Scan for the cell matching the given text and deliver its (X, Y) coordinate at center. 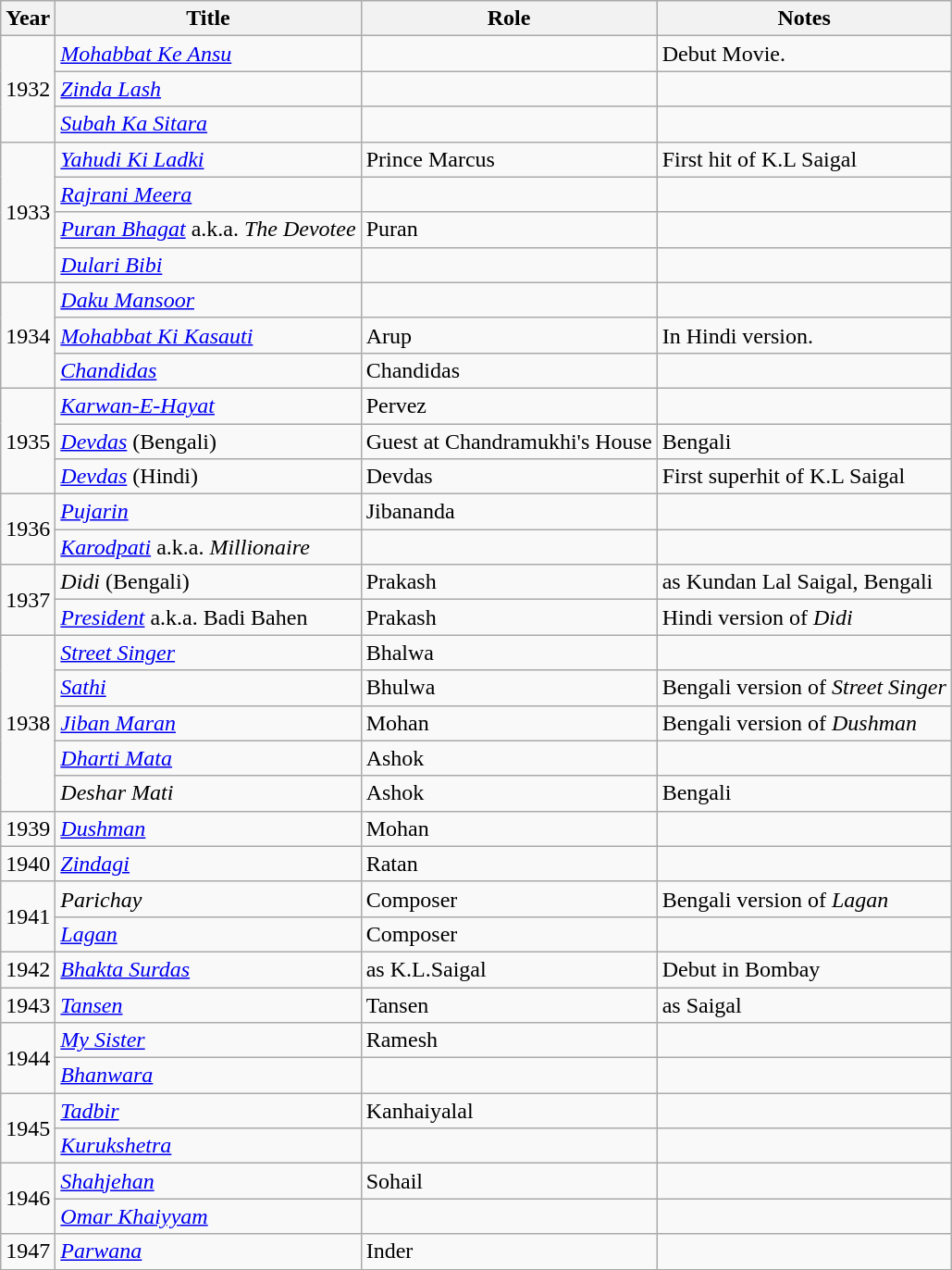
Debut Movie. (804, 54)
Dushman (208, 828)
1944 (28, 1058)
1940 (28, 864)
Devdas (Hindi) (208, 477)
Sohail (509, 1181)
Zindagi (208, 864)
First hit of K.L Saigal (804, 159)
Karwan-E-Hayat (208, 405)
Shahjehan (208, 1181)
1935 (28, 441)
Didi (Bengali) (208, 582)
Ratan (509, 864)
Devdas (509, 477)
First superhit of K.L Saigal (804, 477)
Bhulwa (509, 688)
Pervez (509, 405)
Jiban Maran (208, 723)
Deshar Mati (208, 793)
1934 (28, 335)
President a.k.a. Badi Bahen (208, 617)
Pujarin (208, 512)
Jibananda (509, 512)
My Sister (208, 1040)
Devdas (Bengali) (208, 442)
Omar Khaiyyam (208, 1216)
1938 (28, 723)
Bhakta Surdas (208, 969)
1946 (28, 1199)
Subah Ka Sitara (208, 124)
as K.L.Saigal (509, 969)
Arup (509, 335)
Bengali version of Lagan (804, 899)
as Saigal (804, 1004)
Mohabbat Ke Ansu (208, 54)
1947 (28, 1251)
1941 (28, 916)
Notes (804, 19)
Year (28, 19)
Hindi version of Didi (804, 617)
1945 (28, 1128)
Guest at Chandramukhi's House (509, 442)
Role (509, 19)
Daku Mansoor (208, 300)
Kanhaiyalal (509, 1111)
Ramesh (509, 1040)
1943 (28, 1004)
Bhalwa (509, 653)
Yahudi Ki Ladki (208, 159)
as Kundan Lal Saigal, Bengali (804, 582)
Puran (509, 230)
Dulari Bibi (208, 265)
Karodpati a.k.a. Millionaire (208, 547)
Puran Bhagat a.k.a. The Devotee (208, 230)
1939 (28, 828)
Prince Marcus (509, 159)
Mohabbat Ki Kasauti (208, 335)
Parichay (208, 899)
1937 (28, 600)
Lagan (208, 934)
Bhanwara (208, 1076)
Sathi (208, 688)
Bengali version of Dushman (804, 723)
Bengali version of Street Singer (804, 688)
In Hindi version. (804, 335)
Zinda Lash (208, 89)
Title (208, 19)
Dharti Mata (208, 758)
Tadbir (208, 1111)
1942 (28, 969)
1932 (28, 89)
1936 (28, 529)
Street Singer (208, 653)
Debut in Bombay (804, 969)
Rajrani Meera (208, 194)
Inder (509, 1251)
Kurukshetra (208, 1146)
Parwana (208, 1251)
1933 (28, 212)
